From the cell containing the given text, extract its center point as (x, y) coordinate. 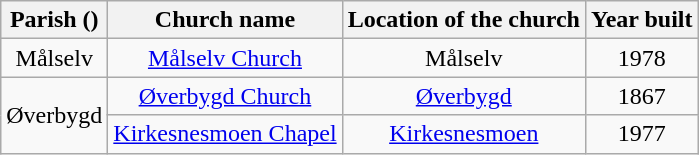
Church name (225, 20)
1867 (642, 96)
Year built (642, 20)
Kirkesnesmoen Chapel (225, 134)
1977 (642, 134)
Målselv Church (225, 58)
Kirkesnesmoen (464, 134)
Øverbygd Church (225, 96)
Location of the church (464, 20)
Parish () (54, 20)
1978 (642, 58)
